Extract the [X, Y] coordinate from the center of the cell holding the provided text.  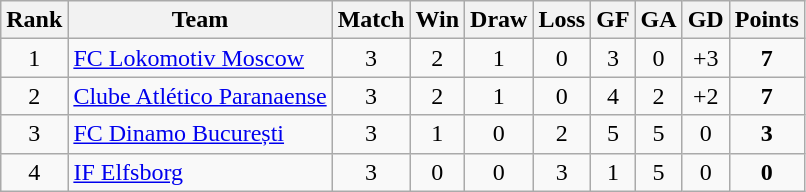
Draw [499, 20]
+2 [706, 96]
Loss [562, 20]
FC Dinamo București [200, 134]
Rank [34, 20]
GF [613, 20]
IF Elfsborg [200, 172]
FC Lokomotiv Moscow [200, 58]
GA [658, 20]
Win [438, 20]
GD [706, 20]
Team [200, 20]
+3 [706, 58]
Points [766, 20]
Match [371, 20]
Clube Atlético Paranaense [200, 96]
